From the cell containing the given text, extract its center point as (x, y) coordinate. 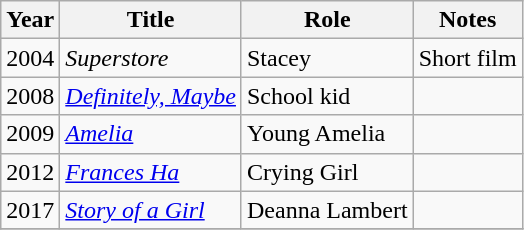
Frances Ha (151, 172)
Definitely, Maybe (151, 96)
Young Amelia (327, 134)
Stacey (327, 58)
Role (327, 20)
Year (30, 20)
2012 (30, 172)
2009 (30, 134)
Amelia (151, 134)
Story of a Girl (151, 210)
School kid (327, 96)
Title (151, 20)
Deanna Lambert (327, 210)
2004 (30, 58)
Short film (468, 58)
Crying Girl (327, 172)
Notes (468, 20)
Superstore (151, 58)
2008 (30, 96)
2017 (30, 210)
